Locate the cell with the specified text and output its [x, y] center coordinate. 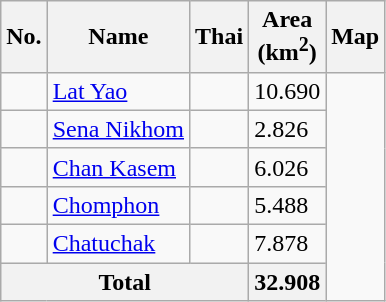
2.826 [288, 129]
Lat Yao [118, 91]
Total [125, 282]
No. [24, 37]
5.488 [288, 205]
Area(km2) [288, 37]
7.878 [288, 244]
Sena Nikhom [118, 129]
Thai [220, 37]
Chomphon [118, 205]
Chatuchak [118, 244]
Map [356, 37]
32.908 [288, 282]
Chan Kasem [118, 167]
Name [118, 37]
10.690 [288, 91]
6.026 [288, 167]
